Identify which cell holds the provided text, then report its (X, Y) central coordinate. 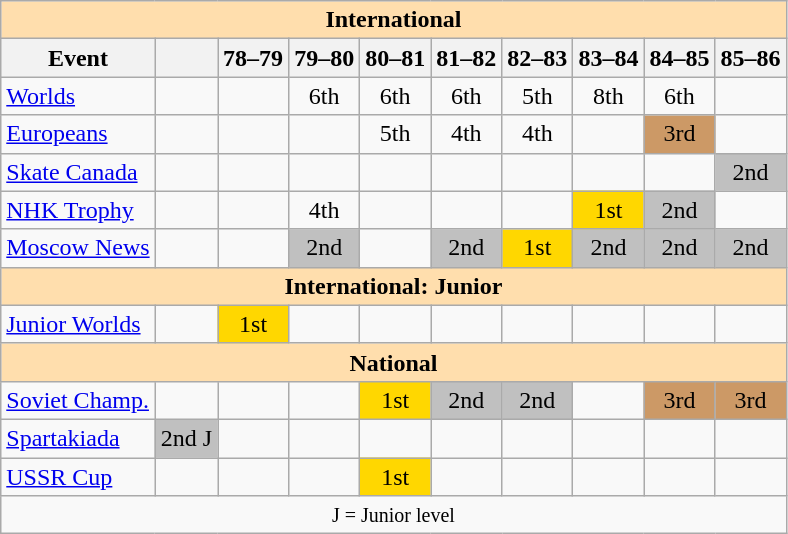
NHK Trophy (78, 210)
78–79 (254, 58)
Spartakiada (78, 438)
82–83 (538, 58)
Moscow News (78, 248)
Soviet Champ. (78, 400)
83–84 (608, 58)
81–82 (466, 58)
2nd J (186, 438)
National (394, 362)
Worlds (78, 96)
USSR Cup (78, 477)
84–85 (680, 58)
Junior Worlds (78, 324)
80–81 (396, 58)
Event (78, 58)
J = Junior level (394, 515)
Europeans (78, 134)
8th (608, 96)
International (394, 20)
85–86 (750, 58)
International: Junior (394, 286)
Skate Canada (78, 172)
79–80 (324, 58)
